Locate the cell with the specified text and output its [X, Y] center coordinate. 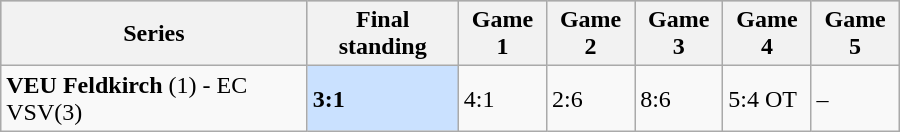
4:1 [502, 98]
VEU Feldkirch (1) - EC VSV(3) [154, 98]
Series [154, 34]
5:4 OT [767, 98]
2:6 [590, 98]
Game 2 [590, 34]
Game 3 [679, 34]
– [855, 98]
3:1 [382, 98]
Game 4 [767, 34]
Final standing [382, 34]
Game 1 [502, 34]
8:6 [679, 98]
Game 5 [855, 34]
